Search for the cell housing the specified text and yield its (X, Y) center coordinate. 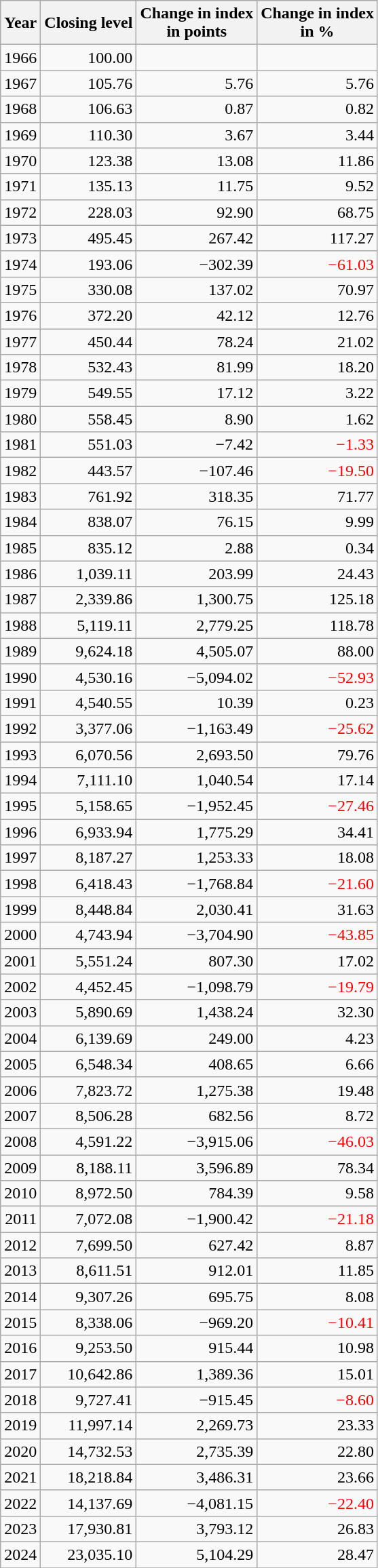
2021 (20, 1477)
28.47 (318, 1554)
1967 (20, 83)
8,187.27 (88, 858)
1988 (20, 625)
−4,081.15 (197, 1503)
807.30 (197, 961)
12.76 (318, 315)
118.78 (318, 625)
3.44 (318, 135)
17.02 (318, 961)
−1.33 (318, 445)
1.62 (318, 419)
3.22 (318, 393)
4,530.16 (88, 677)
1990 (20, 677)
24.43 (318, 574)
2006 (20, 1090)
532.43 (88, 368)
249.00 (197, 1038)
372.20 (88, 315)
34.41 (318, 832)
17.12 (197, 393)
−5,094.02 (197, 677)
8.87 (318, 1245)
1,438.24 (197, 1013)
−22.40 (318, 1503)
−21.60 (318, 884)
23,035.10 (88, 1554)
3.67 (197, 135)
1999 (20, 909)
−1,768.84 (197, 884)
2014 (20, 1297)
−61.03 (318, 264)
Change in indexin % (318, 23)
408.65 (197, 1064)
2023 (20, 1529)
79.76 (318, 755)
330.08 (88, 290)
1,039.11 (88, 574)
2000 (20, 935)
1987 (20, 600)
88.00 (318, 651)
2005 (20, 1064)
18.08 (318, 858)
9.99 (318, 522)
−25.62 (318, 728)
42.12 (197, 315)
9,253.50 (88, 1348)
−46.03 (318, 1141)
2001 (20, 961)
110.30 (88, 135)
267.42 (197, 238)
123.38 (88, 161)
203.99 (197, 574)
−107.46 (197, 471)
2,693.50 (197, 755)
1996 (20, 832)
10.39 (197, 703)
2024 (20, 1554)
4.23 (318, 1038)
1,040.54 (197, 781)
193.06 (88, 264)
2020 (20, 1451)
23.33 (318, 1426)
9,307.26 (88, 1297)
137.02 (197, 290)
2018 (20, 1400)
2003 (20, 1013)
1989 (20, 651)
2016 (20, 1348)
92.90 (197, 212)
11,997.14 (88, 1426)
1,775.29 (197, 832)
228.03 (88, 212)
3,596.89 (197, 1167)
1968 (20, 109)
2,269.73 (197, 1426)
2.88 (197, 548)
−52.93 (318, 677)
0.82 (318, 109)
2012 (20, 1245)
2007 (20, 1116)
4,540.55 (88, 703)
−43.85 (318, 935)
7,823.72 (88, 1090)
8.08 (318, 1297)
1995 (20, 806)
−19.79 (318, 987)
125.18 (318, 600)
78.24 (197, 341)
1993 (20, 755)
1986 (20, 574)
1992 (20, 728)
558.45 (88, 419)
761.92 (88, 496)
450.44 (88, 341)
32.30 (318, 1013)
8,448.84 (88, 909)
1970 (20, 161)
2010 (20, 1194)
2011 (20, 1219)
100.00 (88, 58)
1991 (20, 703)
2022 (20, 1503)
549.55 (88, 393)
8,188.11 (88, 1167)
4,743.94 (88, 935)
5,890.69 (88, 1013)
2019 (20, 1426)
11.86 (318, 161)
784.39 (197, 1194)
8,506.28 (88, 1116)
2,779.25 (197, 625)
318.35 (197, 496)
18.20 (318, 368)
6,139.69 (88, 1038)
26.83 (318, 1529)
−915.45 (197, 1400)
912.01 (197, 1271)
1969 (20, 135)
2,735.39 (197, 1451)
8.72 (318, 1116)
1,253.33 (197, 858)
−1,098.79 (197, 987)
3,377.06 (88, 728)
835.12 (88, 548)
7,111.10 (88, 781)
4,505.07 (197, 651)
9,624.18 (88, 651)
10.98 (318, 1348)
14,732.53 (88, 1451)
2013 (20, 1271)
−969.20 (197, 1322)
17,930.81 (88, 1529)
2017 (20, 1374)
17.14 (318, 781)
−7.42 (197, 445)
Change in indexin points (197, 23)
8,338.06 (88, 1322)
2004 (20, 1038)
551.03 (88, 445)
2,030.41 (197, 909)
−8.60 (318, 1400)
−1,900.42 (197, 1219)
627.42 (197, 1245)
8,972.50 (88, 1194)
−21.18 (318, 1219)
6.66 (318, 1064)
1978 (20, 368)
1973 (20, 238)
−3,915.06 (197, 1141)
695.75 (197, 1297)
10,642.86 (88, 1374)
443.57 (88, 471)
18,218.84 (88, 1477)
5,104.29 (197, 1554)
1998 (20, 884)
1980 (20, 419)
70.97 (318, 290)
2009 (20, 1167)
4,452.45 (88, 987)
2008 (20, 1141)
78.34 (318, 1167)
19.48 (318, 1090)
7,699.50 (88, 1245)
838.07 (88, 522)
7,072.08 (88, 1219)
4,591.22 (88, 1141)
3,793.12 (197, 1529)
6,933.94 (88, 832)
−1,163.49 (197, 728)
1977 (20, 341)
31.63 (318, 909)
106.63 (88, 109)
105.76 (88, 83)
14,137.69 (88, 1503)
1984 (20, 522)
1983 (20, 496)
5,551.24 (88, 961)
1976 (20, 315)
6,418.43 (88, 884)
135.13 (88, 187)
Closing level (88, 23)
−10.41 (318, 1322)
−1,952.45 (197, 806)
2015 (20, 1322)
9.58 (318, 1194)
1974 (20, 264)
1981 (20, 445)
2002 (20, 987)
117.27 (318, 238)
6,070.56 (88, 755)
1979 (20, 393)
9,727.41 (88, 1400)
5,119.11 (88, 625)
9.52 (318, 187)
1,300.75 (197, 600)
1985 (20, 548)
1994 (20, 781)
0.23 (318, 703)
−19.50 (318, 471)
−27.46 (318, 806)
81.99 (197, 368)
11.85 (318, 1271)
495.45 (88, 238)
0.34 (318, 548)
8,611.51 (88, 1271)
1,275.38 (197, 1090)
1997 (20, 858)
11.75 (197, 187)
1975 (20, 290)
3,486.31 (197, 1477)
−3,704.90 (197, 935)
5,158.65 (88, 806)
1966 (20, 58)
0.87 (197, 109)
23.66 (318, 1477)
915.44 (197, 1348)
15.01 (318, 1374)
−302.39 (197, 264)
1982 (20, 471)
8.90 (197, 419)
1971 (20, 187)
22.80 (318, 1451)
1,389.36 (197, 1374)
6,548.34 (88, 1064)
71.77 (318, 496)
Year (20, 23)
68.75 (318, 212)
76.15 (197, 522)
682.56 (197, 1116)
13.08 (197, 161)
21.02 (318, 341)
1972 (20, 212)
2,339.86 (88, 600)
